Scan for the cell matching the given text and deliver its (X, Y) coordinate at center. 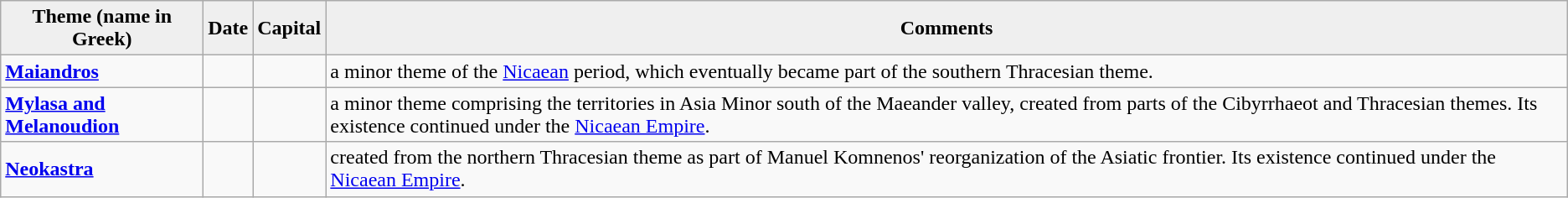
Comments (946, 29)
Neokastra (102, 169)
a minor theme of the Nicaean period, which eventually became part of the southern Thracesian theme. (946, 71)
Maiandros (102, 71)
Theme (name in Greek) (102, 29)
Date (228, 29)
Capital (290, 29)
Mylasa and Melanoudion (102, 114)
